Capture the cell that displays the provided text and extract its (x, y) central coordinate. 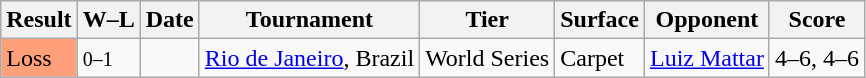
Loss (39, 58)
Carpet (600, 58)
Rio de Janeiro, Brazil (309, 58)
Result (39, 20)
Luiz Mattar (706, 58)
W–L (108, 20)
0–1 (108, 58)
Surface (600, 20)
4–6, 4–6 (816, 58)
Date (170, 20)
Opponent (706, 20)
Score (816, 20)
World Series (488, 58)
Tournament (309, 20)
Tier (488, 20)
